Pinpoint the cell where the given text exists, returning its [x, y] midpoint coordinate. 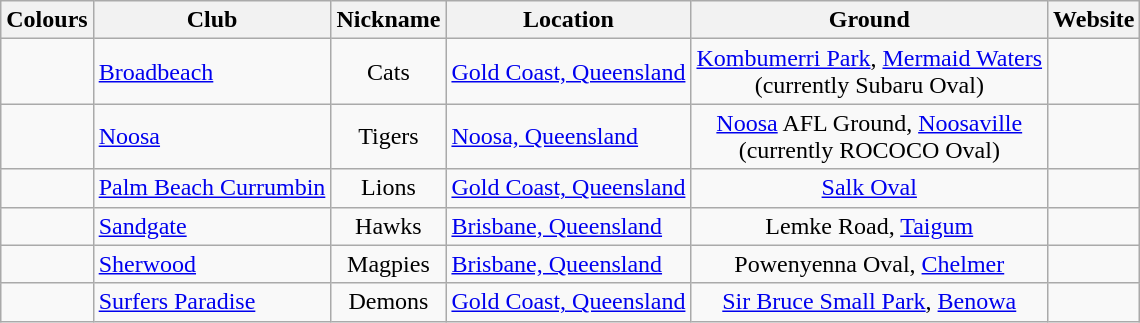
Cats [388, 72]
Colours [47, 20]
Noosa AFL Ground, Noosaville (currently ROCOCO Oval) [870, 136]
Sandgate [212, 226]
Club [212, 20]
Noosa [212, 136]
Surfers Paradise [212, 302]
Sherwood [212, 264]
Nickname [388, 20]
Broadbeach [212, 72]
Lions [388, 188]
Powenyenna Oval, Chelmer [870, 264]
Kombumerri Park, Mermaid Waters (currently Subaru Oval) [870, 72]
Website [1094, 20]
Noosa, Queensland [568, 136]
Palm Beach Currumbin [212, 188]
Location [568, 20]
Hawks [388, 226]
Sir Bruce Small Park, Benowa [870, 302]
Demons [388, 302]
Lemke Road, Taigum [870, 226]
Tigers [388, 136]
Salk Oval [870, 188]
Magpies [388, 264]
Ground [870, 20]
